For the text-containing cell, return its midpoint in (x, y) coordinate format. 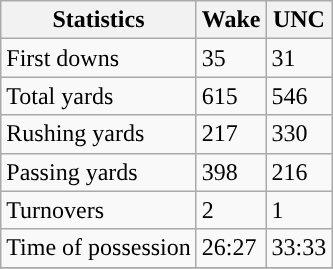
Turnovers (99, 210)
Time of possession (99, 248)
33:33 (299, 248)
398 (231, 172)
546 (299, 96)
31 (299, 58)
Total yards (99, 96)
216 (299, 172)
1 (299, 210)
Wake (231, 20)
Passing yards (99, 172)
First downs (99, 58)
615 (231, 96)
2 (231, 210)
Statistics (99, 20)
35 (231, 58)
Rushing yards (99, 134)
26:27 (231, 248)
330 (299, 134)
UNC (299, 20)
217 (231, 134)
